Detect which cell encompasses the target text, then output its [X, Y] center coordinate. 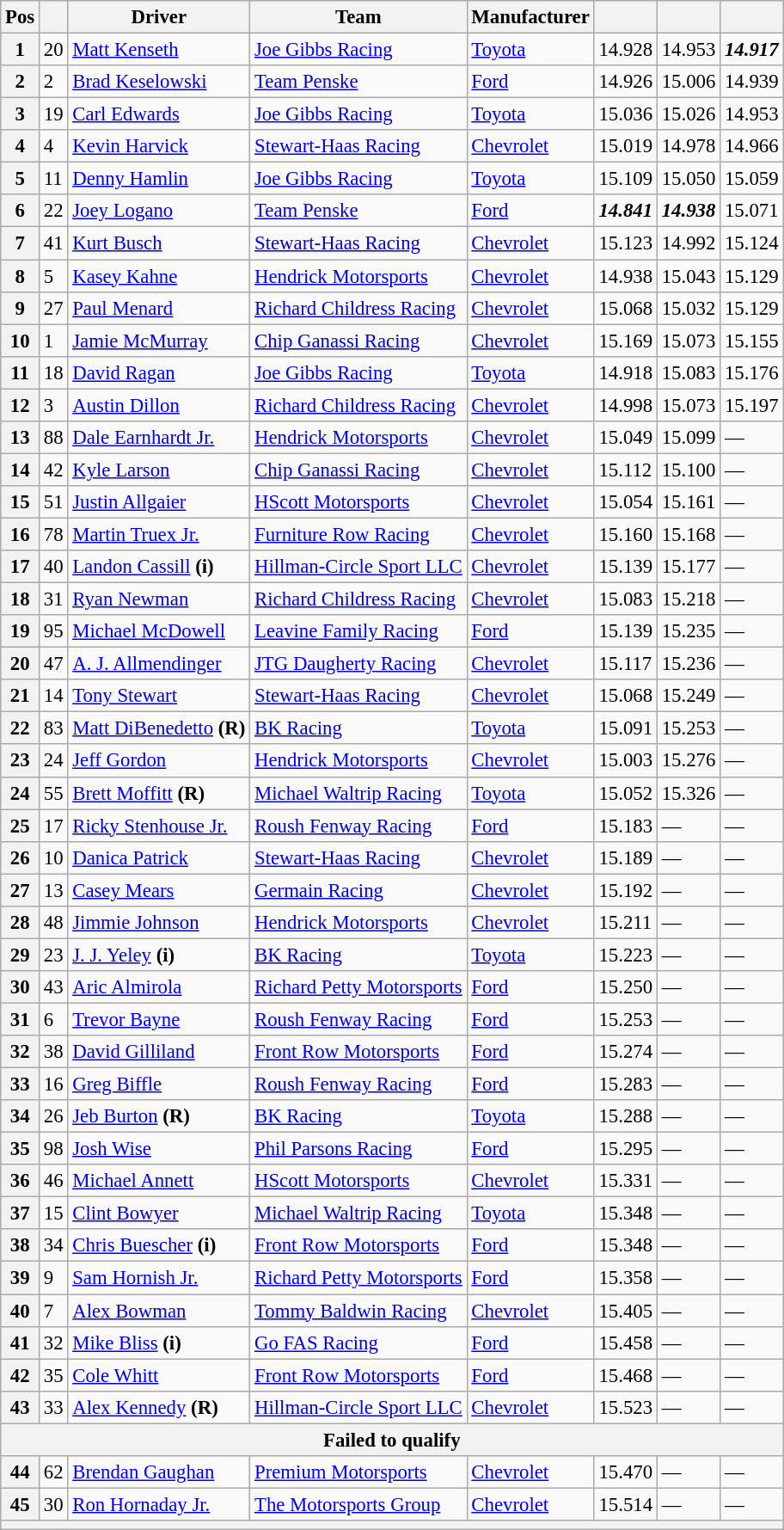
14.926 [626, 82]
Dale Earnhardt Jr. [159, 438]
46 [53, 1181]
Brett Moffitt (R) [159, 793]
44 [21, 1472]
45 [21, 1504]
15.059 [751, 179]
Michael McDowell [159, 631]
25 [21, 826]
Casey Mears [159, 890]
15.160 [626, 534]
15.177 [688, 567]
15.043 [688, 276]
Ryan Newman [159, 599]
Joey Logano [159, 211]
15.288 [626, 1116]
15.026 [688, 114]
Brendan Gaughan [159, 1472]
15.155 [751, 341]
Driver [159, 17]
J. J. Yeley (i) [159, 955]
15.003 [626, 761]
15.052 [626, 793]
15.071 [751, 211]
88 [53, 438]
15.235 [688, 631]
Danica Patrick [159, 857]
Jeb Burton (R) [159, 1116]
Denny Hamlin [159, 179]
15.168 [688, 534]
Tommy Baldwin Racing [358, 1311]
Matt DiBenedetto (R) [159, 728]
21 [21, 696]
29 [21, 955]
15.099 [688, 438]
Mike Bliss (i) [159, 1343]
15.050 [688, 179]
Kurt Busch [159, 243]
Jeff Gordon [159, 761]
Kevin Harvick [159, 146]
15.006 [688, 82]
15.468 [626, 1375]
15.523 [626, 1407]
14.998 [626, 405]
15.109 [626, 179]
The Motorsports Group [358, 1504]
15.197 [751, 405]
15.458 [626, 1343]
15.117 [626, 664]
15.218 [688, 599]
David Gilliland [159, 1052]
15.019 [626, 146]
Failed to qualify [392, 1440]
Ricky Stenhouse Jr. [159, 826]
Pos [21, 17]
Matt Kenseth [159, 50]
Trevor Bayne [159, 1019]
14.992 [688, 243]
48 [53, 923]
15.236 [688, 664]
15.124 [751, 243]
Justin Allgaier [159, 502]
Jimmie Johnson [159, 923]
95 [53, 631]
Michael Annett [159, 1181]
15.470 [626, 1472]
Go FAS Racing [358, 1343]
15.049 [626, 438]
51 [53, 502]
12 [21, 405]
55 [53, 793]
15.274 [626, 1052]
15.295 [626, 1149]
Phil Parsons Racing [358, 1149]
Kasey Kahne [159, 276]
83 [53, 728]
Team [358, 17]
15.169 [626, 341]
15.183 [626, 826]
Alex Kennedy (R) [159, 1407]
37 [21, 1214]
15.192 [626, 890]
15.032 [688, 308]
15.283 [626, 1085]
14.928 [626, 50]
Manufacturer [530, 17]
15.054 [626, 502]
Premium Motorsports [358, 1472]
JTG Daugherty Racing [358, 664]
47 [53, 664]
15.331 [626, 1181]
Jamie McMurray [159, 341]
14.978 [688, 146]
Greg Biffle [159, 1085]
Sam Hornish Jr. [159, 1278]
Josh Wise [159, 1149]
14.918 [626, 372]
Brad Keselowski [159, 82]
Germain Racing [358, 890]
Martin Truex Jr. [159, 534]
14.966 [751, 146]
Tony Stewart [159, 696]
36 [21, 1181]
Alex Bowman [159, 1311]
15.036 [626, 114]
15.223 [626, 955]
15.514 [626, 1504]
14.841 [626, 211]
15.358 [626, 1278]
15.250 [626, 987]
Kyle Larson [159, 470]
78 [53, 534]
39 [21, 1278]
15.176 [751, 372]
15.189 [626, 857]
28 [21, 923]
15.405 [626, 1311]
14.939 [751, 82]
Furniture Row Racing [358, 534]
15.091 [626, 728]
15.112 [626, 470]
8 [21, 276]
15.326 [688, 793]
David Ragan [159, 372]
Landon Cassill (i) [159, 567]
15.211 [626, 923]
Aric Almirola [159, 987]
15.249 [688, 696]
15.276 [688, 761]
98 [53, 1149]
Leavine Family Racing [358, 631]
Austin Dillon [159, 405]
15.161 [688, 502]
Chris Buescher (i) [159, 1246]
14.917 [751, 50]
Cole Whitt [159, 1375]
Paul Menard [159, 308]
15.123 [626, 243]
Carl Edwards [159, 114]
15.100 [688, 470]
A. J. Allmendinger [159, 664]
62 [53, 1472]
Clint Bowyer [159, 1214]
Ron Hornaday Jr. [159, 1504]
